Output the (x, y) coordinate of the center of the cell containing the given text.  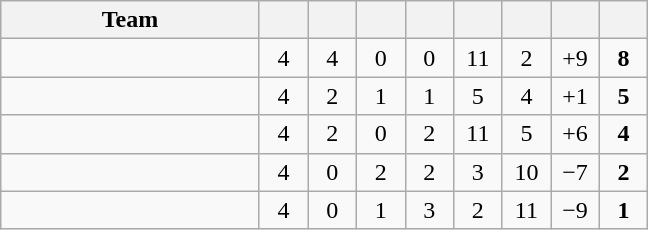
−7 (576, 172)
+6 (576, 134)
+1 (576, 96)
+9 (576, 58)
Team (130, 20)
−9 (576, 210)
8 (624, 58)
10 (526, 172)
